Capture the cell that displays the provided text and extract its (x, y) central coordinate. 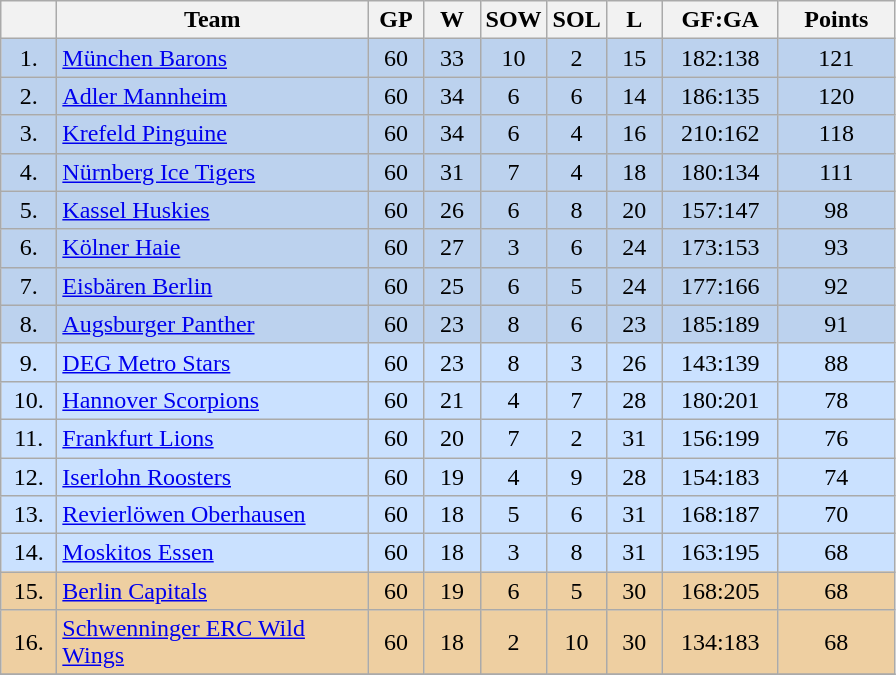
120 (836, 96)
180:201 (720, 400)
25 (452, 286)
Hannover Scorpions (212, 400)
163:195 (720, 553)
Moskitos Essen (212, 553)
182:138 (720, 58)
Points (836, 20)
7. (29, 286)
74 (836, 477)
92 (836, 286)
9. (29, 362)
76 (836, 438)
4. (29, 172)
L (634, 20)
W (452, 20)
88 (836, 362)
13. (29, 515)
118 (836, 134)
Eisbären Berlin (212, 286)
8. (29, 324)
Schwenninger ERC Wild Wings (212, 642)
14. (29, 553)
SOL (576, 20)
5. (29, 210)
173:153 (720, 248)
9 (576, 477)
SOW (514, 20)
GF:GA (720, 20)
70 (836, 515)
177:166 (720, 286)
3. (29, 134)
27 (452, 248)
GP (396, 20)
12. (29, 477)
154:183 (720, 477)
93 (836, 248)
Team (212, 20)
111 (836, 172)
121 (836, 58)
DEG Metro Stars (212, 362)
168:187 (720, 515)
Krefeld Pinguine (212, 134)
98 (836, 210)
180:134 (720, 172)
Adler Mannheim (212, 96)
168:205 (720, 591)
Berlin Capitals (212, 591)
6. (29, 248)
Revierlöwen Oberhausen (212, 515)
21 (452, 400)
186:135 (720, 96)
15 (634, 58)
Kassel Huskies (212, 210)
14 (634, 96)
157:147 (720, 210)
München Barons (212, 58)
Augsburger Panther (212, 324)
1. (29, 58)
91 (836, 324)
Nürnberg Ice Tigers (212, 172)
Iserlohn Roosters (212, 477)
210:162 (720, 134)
156:199 (720, 438)
Frankfurt Lions (212, 438)
Kölner Haie (212, 248)
78 (836, 400)
16. (29, 642)
10. (29, 400)
143:139 (720, 362)
33 (452, 58)
11. (29, 438)
2. (29, 96)
15. (29, 591)
134:183 (720, 642)
185:189 (720, 324)
16 (634, 134)
